Determine the (X, Y) coordinate at the center of the cell enclosing the given text.  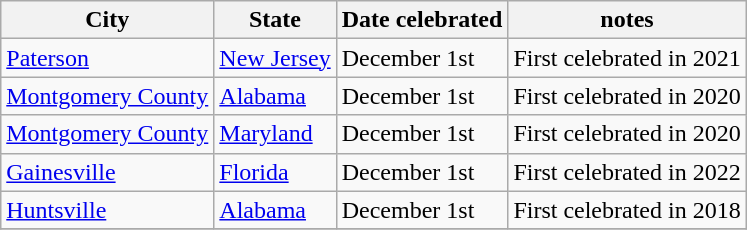
Paterson (108, 58)
Florida (275, 172)
City (108, 20)
notes (627, 20)
First celebrated in 2022 (627, 172)
Gainesville (108, 172)
First celebrated in 2018 (627, 210)
First celebrated in 2021 (627, 58)
State (275, 20)
Maryland (275, 134)
New Jersey (275, 58)
Huntsville (108, 210)
Date celebrated (422, 20)
